Scan for the cell matching the given text and deliver its (X, Y) coordinate at center. 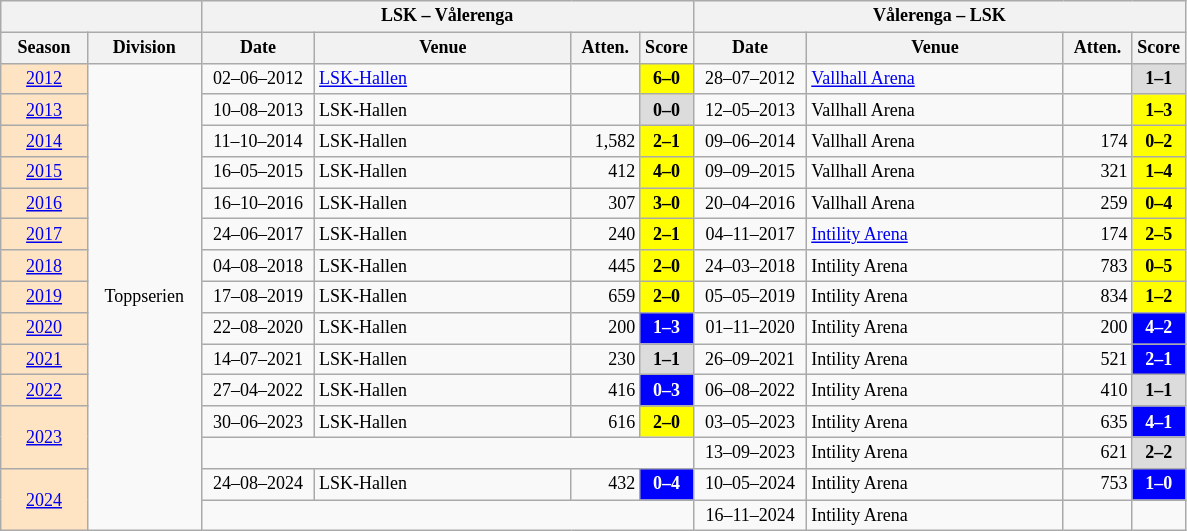
753 (1098, 484)
1–0 (1159, 484)
26–09–2021 (750, 360)
635 (1098, 422)
10–08–2013 (258, 110)
14–07–2021 (258, 360)
22–08–2020 (258, 328)
2020 (44, 328)
2021 (44, 360)
28–07–2012 (750, 78)
06–08–2022 (750, 390)
Toppserien (144, 297)
4–2 (1159, 328)
0–3 (667, 390)
410 (1098, 390)
2015 (44, 172)
412 (606, 172)
659 (606, 296)
2012 (44, 78)
Division (144, 48)
2016 (44, 204)
04–11–2017 (750, 234)
05–05–2019 (750, 296)
416 (606, 390)
20–04–2016 (750, 204)
2024 (44, 499)
09–09–2015 (750, 172)
2–5 (1159, 234)
445 (606, 266)
230 (606, 360)
02–06–2012 (258, 78)
616 (606, 422)
2013 (44, 110)
2–2 (1159, 452)
09–06–2014 (750, 140)
01–11–2020 (750, 328)
1–4 (1159, 172)
783 (1098, 266)
1,582 (606, 140)
0–2 (1159, 140)
2014 (44, 140)
432 (606, 484)
4–0 (667, 172)
16–05–2015 (258, 172)
2023 (44, 437)
321 (1098, 172)
2019 (44, 296)
24–03–2018 (750, 266)
30–06–2023 (258, 422)
04–08–2018 (258, 266)
12–05–2013 (750, 110)
Season (44, 48)
2017 (44, 234)
16–10–2016 (258, 204)
1–2 (1159, 296)
6–0 (667, 78)
2018 (44, 266)
834 (1098, 296)
259 (1098, 204)
3–0 (667, 204)
LSK – Vålerenga (447, 16)
24–06–2017 (258, 234)
0–0 (667, 110)
24–08–2024 (258, 484)
0–5 (1159, 266)
621 (1098, 452)
03–05–2023 (750, 422)
307 (606, 204)
10–05–2024 (750, 484)
11–10–2014 (258, 140)
240 (606, 234)
16–11–2024 (750, 516)
17–08–2019 (258, 296)
Vålerenga – LSK (939, 16)
2022 (44, 390)
521 (1098, 360)
27–04–2022 (258, 390)
4–1 (1159, 422)
13–09–2023 (750, 452)
